From the cell containing the given text, extract its center point as (X, Y) coordinate. 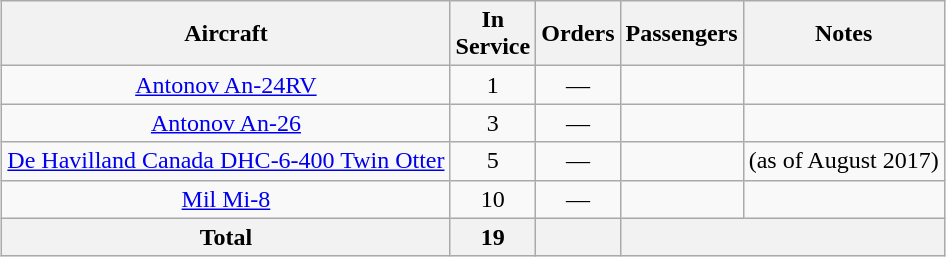
Orders (578, 34)
De Havilland Canada DHC-6-400 Twin Otter (226, 161)
19 (493, 237)
Aircraft (226, 34)
3 (493, 123)
Notes (844, 34)
5 (493, 161)
Antonov An-24RV (226, 85)
1 (493, 85)
Total (226, 237)
Passengers (682, 34)
(as of August 2017) (844, 161)
Antonov An-26 (226, 123)
10 (493, 199)
InService (493, 34)
Mil Mi-8 (226, 199)
